Return the [x, y] coordinate for the center point of the cell that contains the specified text.  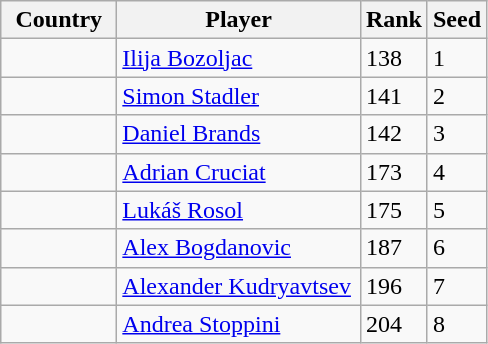
196 [394, 286]
142 [394, 134]
5 [456, 210]
8 [456, 324]
141 [394, 96]
Country [59, 20]
138 [394, 58]
Alexander Kudryavtsev [239, 286]
Daniel Brands [239, 134]
Andrea Stoppini [239, 324]
4 [456, 172]
Rank [394, 20]
1 [456, 58]
204 [394, 324]
187 [394, 248]
3 [456, 134]
Adrian Cruciat [239, 172]
6 [456, 248]
Alex Bogdanovic [239, 248]
175 [394, 210]
173 [394, 172]
2 [456, 96]
Seed [456, 20]
Simon Stadler [239, 96]
7 [456, 286]
Ilija Bozoljac [239, 58]
Player [239, 20]
Lukáš Rosol [239, 210]
